Output the (X, Y) coordinate of the center of the cell containing the given text.  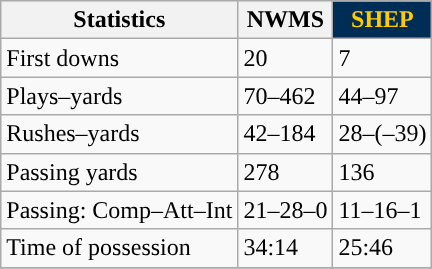
11–16–1 (382, 210)
SHEP (382, 20)
Rushes–yards (120, 134)
Passing: Comp–Att–Int (120, 210)
NWMS (286, 20)
278 (286, 172)
42–184 (286, 134)
Statistics (120, 20)
First downs (120, 58)
25:46 (382, 248)
20 (286, 58)
44–97 (382, 96)
Time of possession (120, 248)
21–28–0 (286, 210)
Passing yards (120, 172)
70–462 (286, 96)
Plays–yards (120, 96)
34:14 (286, 248)
28–(–39) (382, 134)
136 (382, 172)
7 (382, 58)
